Return the (x, y) coordinate for the center point of the cell that contains the specified text.  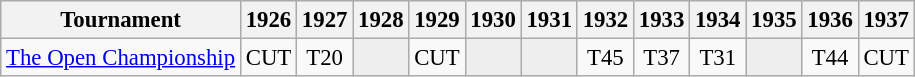
T37 (661, 58)
1933 (661, 20)
1926 (268, 20)
1930 (493, 20)
1935 (774, 20)
1934 (718, 20)
1936 (830, 20)
1932 (605, 20)
T44 (830, 58)
T31 (718, 58)
Tournament (121, 20)
1927 (325, 20)
T45 (605, 58)
The Open Championship (121, 58)
1931 (549, 20)
1929 (437, 20)
1937 (886, 20)
T20 (325, 58)
1928 (381, 20)
